Identify which cell holds the provided text, then report its [X, Y] central coordinate. 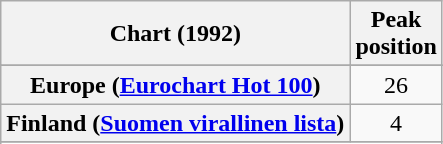
Chart (1992) [176, 34]
Finland (Suomen virallinen lista) [176, 123]
26 [396, 85]
Peakposition [396, 34]
4 [396, 123]
Europe (Eurochart Hot 100) [176, 85]
